Determine the [X, Y] coordinate at the center of the cell enclosing the given text.  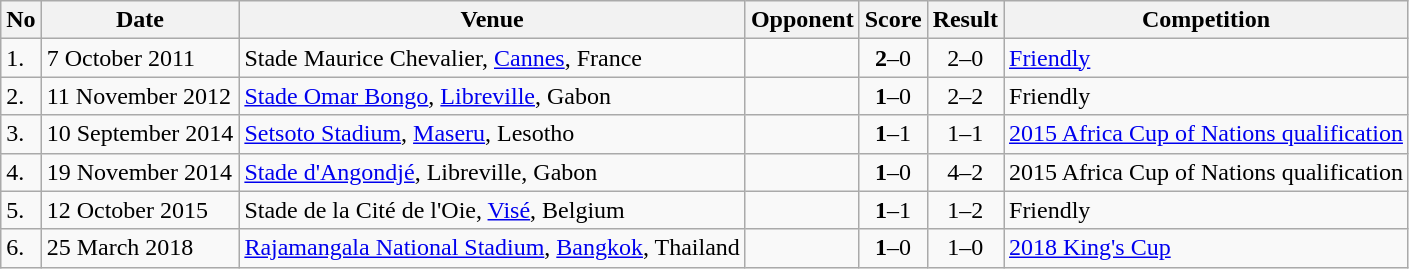
19 November 2014 [140, 172]
3. [21, 134]
25 March 2018 [140, 248]
Date [140, 20]
Opponent [802, 20]
1–2 [965, 210]
Stade de la Cité de l'Oie, Visé, Belgium [492, 210]
Result [965, 20]
Rajamangala National Stadium, Bangkok, Thailand [492, 248]
Venue [492, 20]
Stade d'Angondjé, Libreville, Gabon [492, 172]
2. [21, 96]
4. [21, 172]
2018 King's Cup [1206, 248]
Score [893, 20]
10 September 2014 [140, 134]
Setsoto Stadium, Maseru, Lesotho [492, 134]
6. [21, 248]
Stade Maurice Chevalier, Cannes, France [492, 58]
Competition [1206, 20]
12 October 2015 [140, 210]
Stade Omar Bongo, Libreville, Gabon [492, 96]
7 October 2011 [140, 58]
11 November 2012 [140, 96]
5. [21, 210]
No [21, 20]
2–2 [965, 96]
1. [21, 58]
4–2 [965, 172]
